Output the [X, Y] coordinate of the center of the cell containing the given text.  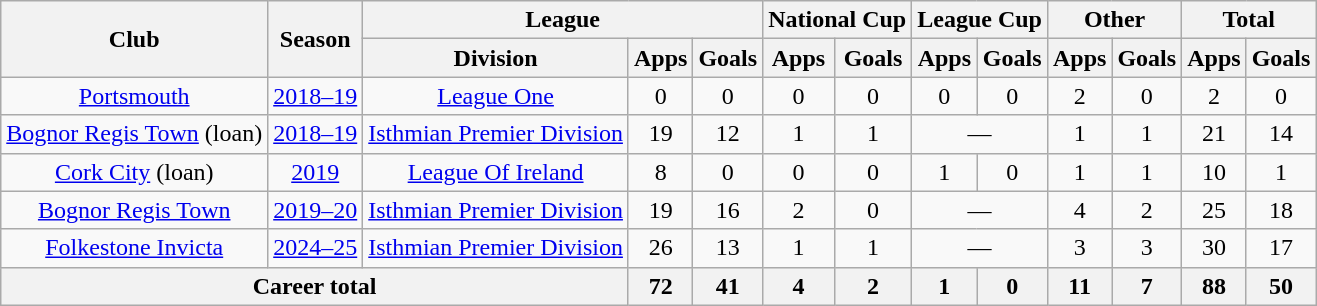
Portsmouth [134, 96]
41 [728, 286]
8 [660, 172]
Other [1114, 20]
Career total [315, 286]
25 [1214, 210]
Season [316, 39]
16 [728, 210]
Division [496, 58]
Bognor Regis Town [134, 210]
26 [660, 248]
14 [1281, 134]
11 [1079, 286]
Total [1249, 20]
21 [1214, 134]
18 [1281, 210]
17 [1281, 248]
Cork City (loan) [134, 172]
7 [1147, 286]
30 [1214, 248]
2019 [316, 172]
12 [728, 134]
13 [728, 248]
League [563, 20]
50 [1281, 286]
League Cup [980, 20]
Bognor Regis Town (loan) [134, 134]
League Of Ireland [496, 172]
10 [1214, 172]
League One [496, 96]
National Cup [838, 20]
Club [134, 39]
88 [1214, 286]
Folkestone Invicta [134, 248]
2019–20 [316, 210]
2024–25 [316, 248]
72 [660, 286]
